Locate the cell with the specified text and output its (x, y) center coordinate. 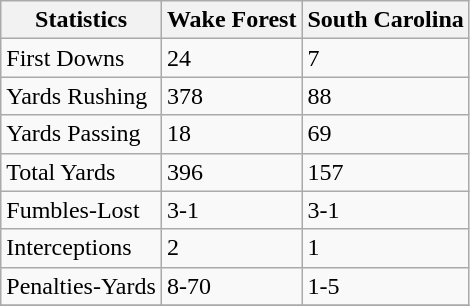
157 (386, 172)
2 (232, 248)
18 (232, 134)
Yards Passing (82, 134)
1 (386, 248)
88 (386, 96)
378 (232, 96)
Yards Rushing (82, 96)
396 (232, 172)
Fumbles-Lost (82, 210)
First Downs (82, 58)
South Carolina (386, 20)
24 (232, 58)
Statistics (82, 20)
7 (386, 58)
69 (386, 134)
Penalties-Yards (82, 286)
1-5 (386, 286)
Interceptions (82, 248)
8-70 (232, 286)
Wake Forest (232, 20)
Total Yards (82, 172)
